Extract the (X, Y) coordinate from the center of the cell holding the provided text.  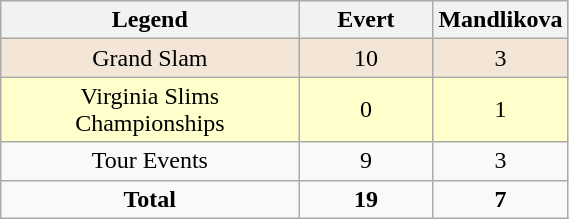
Grand Slam (150, 58)
1 (500, 110)
0 (366, 110)
9 (366, 161)
Total (150, 199)
Tour Events (150, 161)
Virginia Slims Championships (150, 110)
Legend (150, 20)
7 (500, 199)
10 (366, 58)
19 (366, 199)
Evert (366, 20)
Mandlikova (500, 20)
